Provide the (X, Y) coordinate of the cell's center where the given text is located.  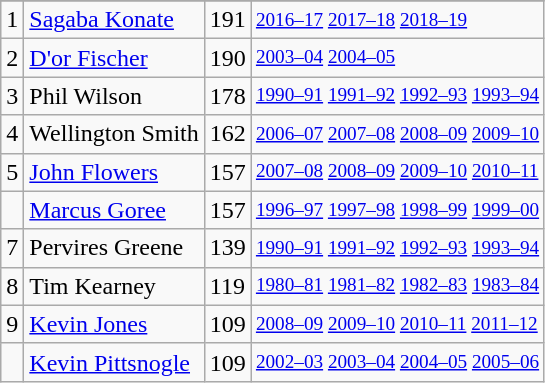
Sagaba Konate (114, 20)
119 (228, 286)
190 (228, 58)
3 (12, 96)
8 (12, 286)
4 (12, 134)
7 (12, 248)
Tim Kearney (114, 286)
2003–04 2004–05 (397, 58)
Phil Wilson (114, 96)
191 (228, 20)
Kevin Pittsnogle (114, 362)
5 (12, 172)
2016–17 2017–18 2018–19 (397, 20)
139 (228, 248)
1996–97 1997–98 1998–99 1999–00 (397, 210)
Kevin Jones (114, 324)
2008–09 2009–10 2010–11 2011–12 (397, 324)
2 (12, 58)
Marcus Goree (114, 210)
D'or Fischer (114, 58)
Wellington Smith (114, 134)
Pervires Greene (114, 248)
John Flowers (114, 172)
9 (12, 324)
1 (12, 20)
2007–08 2008–09 2009–10 2010–11 (397, 172)
2006–07 2007–08 2008–09 2009–10 (397, 134)
2002–03 2003–04 2004–05 2005–06 (397, 362)
1980–81 1981–82 1982–83 1983–84 (397, 286)
178 (228, 96)
162 (228, 134)
